Locate the cell with the specified text and output its (X, Y) center coordinate. 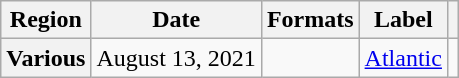
Various (46, 58)
Date (176, 20)
Atlantic (403, 58)
August 13, 2021 (176, 58)
Formats (310, 20)
Label (403, 20)
Region (46, 20)
